Return the (x, y) coordinate for the center point of the cell that contains the specified text.  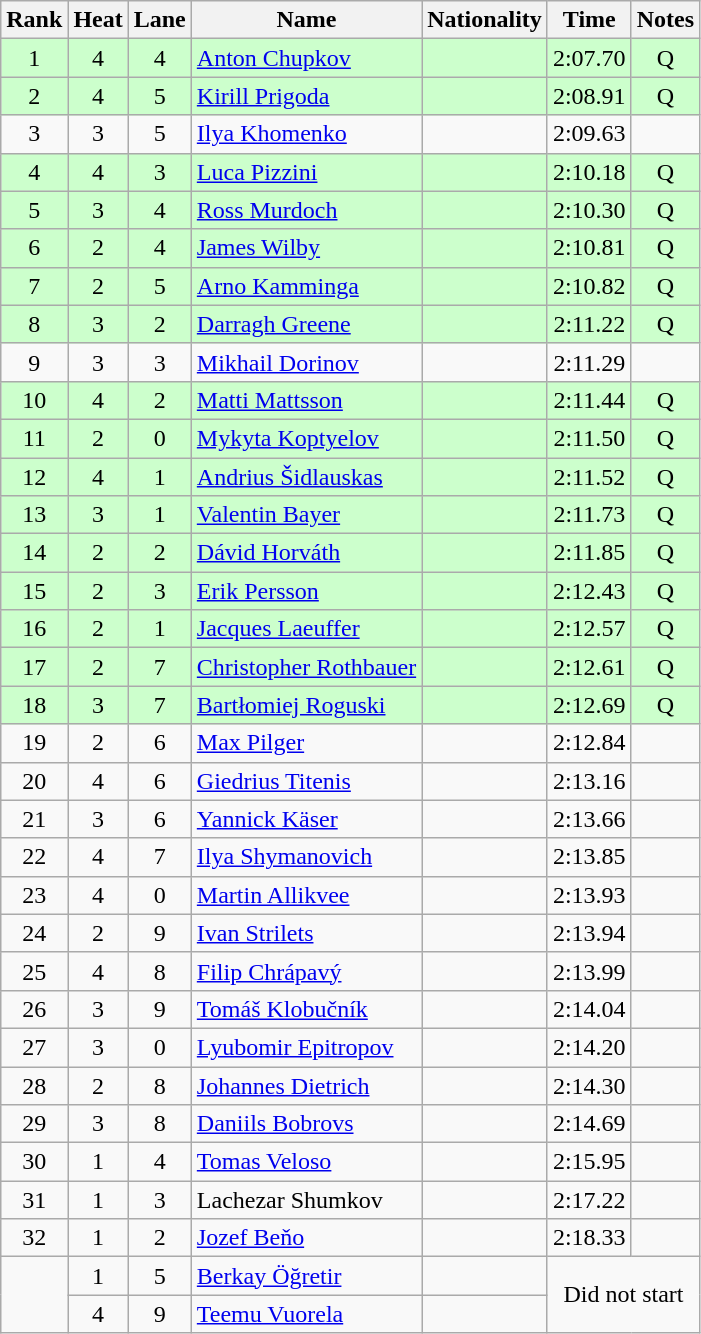
Lachezar Shumkov (306, 1200)
26 (34, 1009)
2:12.57 (589, 629)
Berkay Öğretir (306, 1276)
Lyubomir Epitropov (306, 1047)
20 (34, 781)
Kirill Prigoda (306, 96)
Valentin Bayer (306, 515)
27 (34, 1047)
Ivan Strilets (306, 933)
2:14.69 (589, 1124)
10 (34, 400)
Dávid Horváth (306, 553)
2:14.30 (589, 1085)
24 (34, 933)
2:13.94 (589, 933)
2:08.91 (589, 96)
2:07.70 (589, 58)
2:13.66 (589, 819)
2:11.50 (589, 438)
14 (34, 553)
Did not start (623, 1295)
29 (34, 1124)
2:12.61 (589, 667)
22 (34, 857)
Giedrius Titenis (306, 781)
12 (34, 477)
Ilya Khomenko (306, 134)
2:11.85 (589, 553)
Name (306, 20)
2:12.84 (589, 743)
Christopher Rothbauer (306, 667)
Jozef Beňo (306, 1238)
Darragh Greene (306, 324)
Anton Chupkov (306, 58)
2:12.43 (589, 591)
Max Pilger (306, 743)
28 (34, 1085)
2:09.63 (589, 134)
Matti Mattsson (306, 400)
2:11.52 (589, 477)
Martin Allikvee (306, 895)
Heat (98, 20)
Bartłomiej Roguski (306, 705)
2:18.33 (589, 1238)
James Wilby (306, 248)
2:11.44 (589, 400)
Teemu Vuorela (306, 1314)
Mykyta Koptyelov (306, 438)
13 (34, 515)
2:11.22 (589, 324)
32 (34, 1238)
2:15.95 (589, 1162)
15 (34, 591)
2:13.99 (589, 971)
Tomáš Klobučník (306, 1009)
Nationality (485, 20)
Notes (665, 20)
16 (34, 629)
Lane (160, 20)
30 (34, 1162)
23 (34, 895)
Mikhail Dorinov (306, 362)
Yannick Käser (306, 819)
2:14.20 (589, 1047)
19 (34, 743)
25 (34, 971)
2:10.82 (589, 286)
2:13.93 (589, 895)
2:10.18 (589, 172)
2:12.69 (589, 705)
Rank (34, 20)
17 (34, 667)
Erik Persson (306, 591)
Johannes Dietrich (306, 1085)
Arno Kamminga (306, 286)
Tomas Veloso (306, 1162)
2:11.73 (589, 515)
Jacques Laeuffer (306, 629)
Luca Pizzini (306, 172)
Ilya Shymanovich (306, 857)
Ross Murdoch (306, 210)
Time (589, 20)
31 (34, 1200)
18 (34, 705)
2:14.04 (589, 1009)
Andrius Šidlauskas (306, 477)
2:10.30 (589, 210)
11 (34, 438)
2:10.81 (589, 248)
2:13.85 (589, 857)
21 (34, 819)
Daniils Bobrovs (306, 1124)
2:17.22 (589, 1200)
Filip Chrápavý (306, 971)
2:11.29 (589, 362)
2:13.16 (589, 781)
